Pinpoint the cell where the given text exists, returning its (x, y) midpoint coordinate. 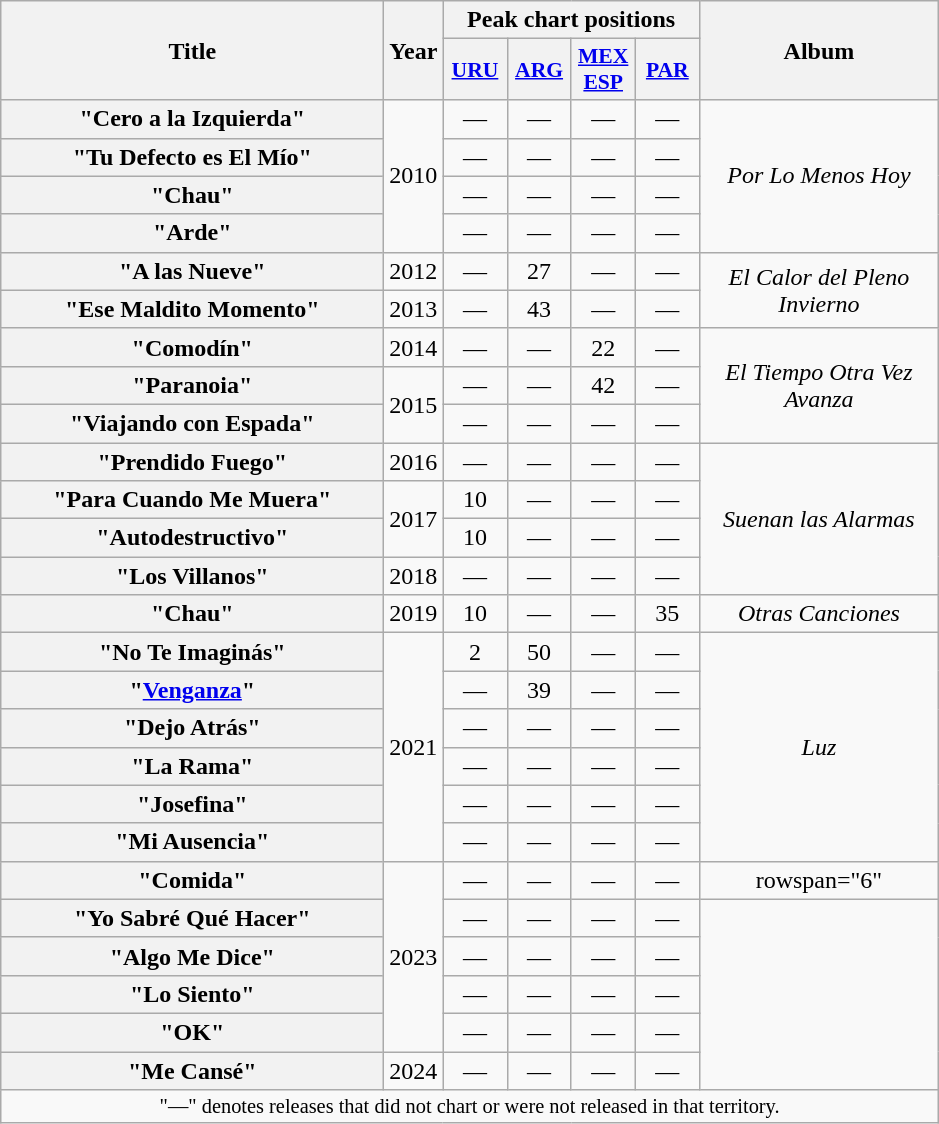
"Tu Defecto es El Mío" (192, 157)
"Comodín" (192, 347)
"Me Cansé" (192, 1071)
"Dejo Atrás" (192, 728)
Luz (818, 747)
"Paranoia" (192, 385)
2012 (414, 271)
Album (818, 50)
MEXESP (603, 70)
rowspan="6" (818, 880)
43 (539, 309)
"Ese Maldito Momento" (192, 309)
"Prendido Fuego" (192, 461)
2 (475, 652)
"A las Nueve" (192, 271)
URU (475, 70)
42 (603, 385)
"—" denotes releases that did not chart or were not released in that territory. (470, 1107)
2018 (414, 576)
2021 (414, 747)
Year (414, 50)
"Arde" (192, 233)
2013 (414, 309)
22 (603, 347)
Suenan las Alarmas (818, 518)
2016 (414, 461)
"No Te Imaginás" (192, 652)
"Viajando con Espada" (192, 423)
2015 (414, 404)
2023 (414, 956)
"Yo Sabré Qué Hacer" (192, 918)
"Josefina" (192, 804)
El Calor del Pleno Invierno (818, 290)
"Los Villanos" (192, 576)
2019 (414, 614)
2017 (414, 519)
"Mi Ausencia" (192, 842)
"OK" (192, 1032)
PAR (667, 70)
"Para Cuando Me Muera" (192, 500)
"Cero a la Izquierda" (192, 119)
35 (667, 614)
"Venganza" (192, 690)
2024 (414, 1071)
2010 (414, 176)
27 (539, 271)
El Tiempo Otra Vez Avanza (818, 385)
Title (192, 50)
"Autodestructivo" (192, 538)
Otras Canciones (818, 614)
"Algo Me Dice" (192, 956)
Por Lo Menos Hoy (818, 176)
"Comida" (192, 880)
Peak chart positions (571, 20)
ARG (539, 70)
2014 (414, 347)
"La Rama" (192, 766)
50 (539, 652)
"Lo Siento" (192, 994)
39 (539, 690)
